Find where the given text appears and provide that cell's center as (x, y) coordinate. 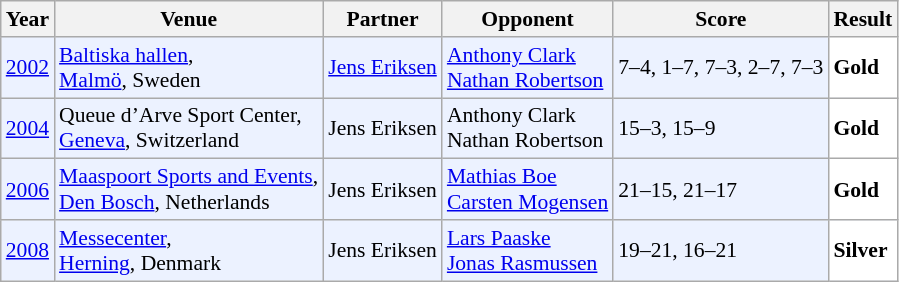
Result (862, 19)
7–4, 1–7, 7–3, 2–7, 7–3 (720, 68)
2002 (28, 68)
Venue (188, 19)
Baltiska hallen,Malmö, Sweden (188, 68)
15–3, 15–9 (720, 128)
Silver (862, 250)
Year (28, 19)
Score (720, 19)
2004 (28, 128)
21–15, 21–17 (720, 190)
2006 (28, 190)
2008 (28, 250)
Lars Paaske Jonas Rasmussen (528, 250)
Partner (382, 19)
Maaspoort Sports and Events,Den Bosch, Netherlands (188, 190)
Queue d’Arve Sport Center,Geneva, Switzerland (188, 128)
Messecenter,Herning, Denmark (188, 250)
Opponent (528, 19)
Mathias Boe Carsten Mogensen (528, 190)
19–21, 16–21 (720, 250)
